Capture the cell that displays the provided text and extract its [x, y] central coordinate. 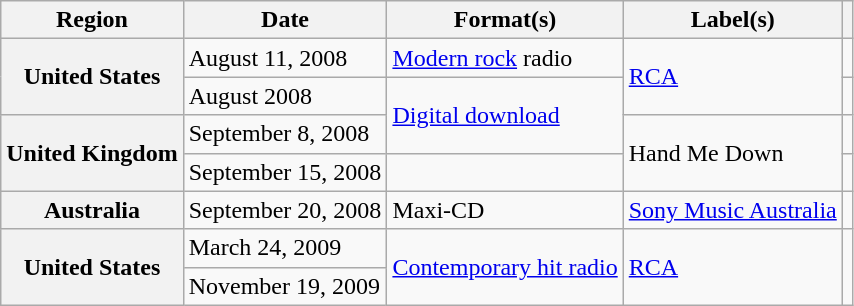
United Kingdom [92, 153]
Digital download [505, 115]
November 19, 2009 [285, 286]
Modern rock radio [505, 58]
Date [285, 20]
Hand Me Down [732, 153]
September 15, 2008 [285, 172]
Format(s) [505, 20]
September 20, 2008 [285, 210]
Label(s) [732, 20]
Contemporary hit radio [505, 267]
September 8, 2008 [285, 134]
March 24, 2009 [285, 248]
Sony Music Australia [732, 210]
Region [92, 20]
Maxi-CD [505, 210]
Australia [92, 210]
August 11, 2008 [285, 58]
August 2008 [285, 96]
